Detect which cell encompasses the target text, then output its (X, Y) center coordinate. 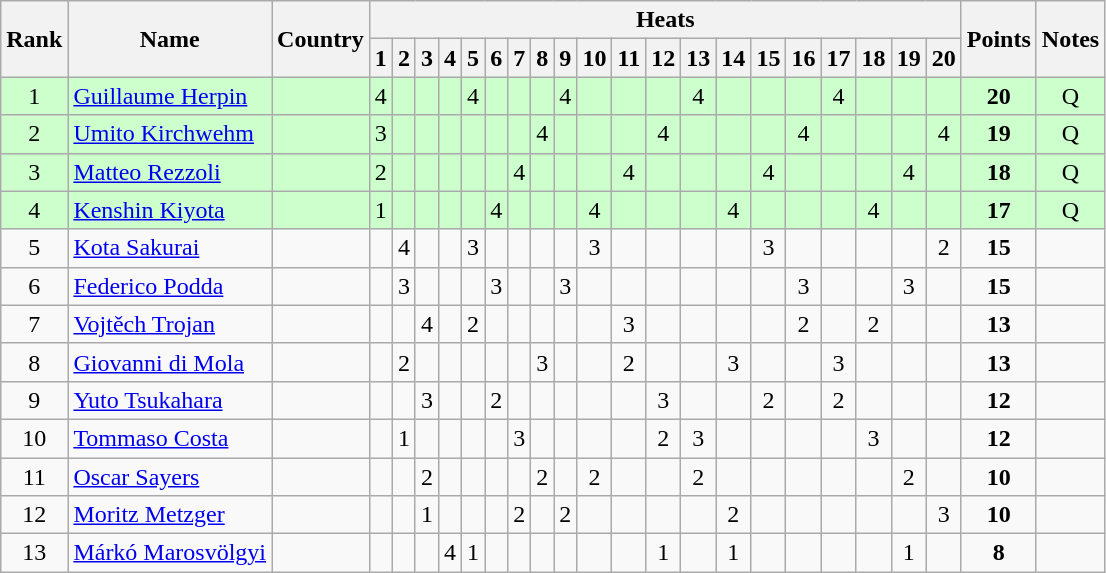
Kota Sakurai (170, 248)
Márkó Marosvölgyi (170, 553)
Notes (1070, 39)
14 (734, 58)
Matteo Rezzoli (170, 172)
Heats (665, 20)
Guillaume Herpin (170, 96)
Rank (34, 39)
Tommaso Costa (170, 438)
Kenshin Kiyota (170, 210)
Umito Kirchwehm (170, 134)
Yuto Tsukahara (170, 400)
Moritz Metzger (170, 515)
Name (170, 39)
Federico Podda (170, 286)
Vojtěch Trojan (170, 324)
Giovanni di Mola (170, 362)
Country (321, 39)
Points (998, 39)
16 (804, 58)
Oscar Sayers (170, 477)
